Determine the (x, y) coordinate at the center of the cell enclosing the given text.  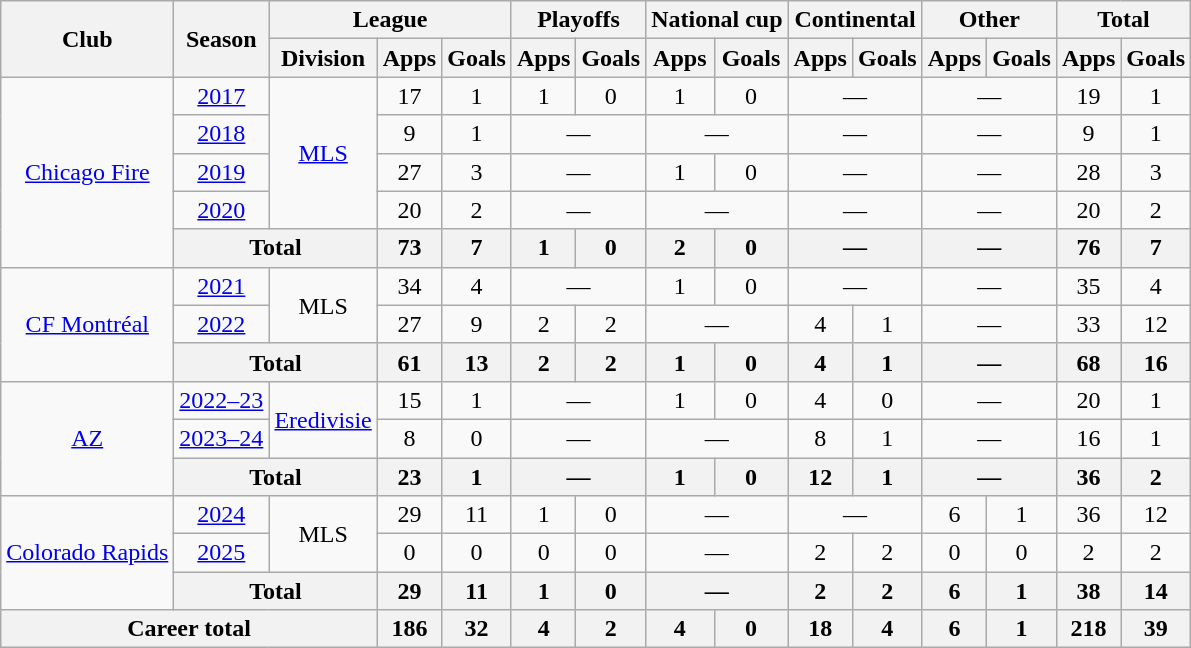
13 (477, 362)
Season (222, 39)
68 (1088, 362)
2020 (222, 210)
39 (1156, 629)
14 (1156, 591)
33 (1088, 324)
18 (820, 629)
Other (989, 20)
Career total (189, 629)
2024 (222, 515)
32 (477, 629)
2021 (222, 286)
2022–23 (222, 400)
Colorado Rapids (88, 553)
Continental (855, 20)
2025 (222, 553)
2018 (222, 134)
National cup (717, 20)
2022 (222, 324)
League (390, 20)
Club (88, 39)
17 (409, 96)
AZ (88, 438)
186 (409, 629)
23 (409, 477)
76 (1088, 248)
15 (409, 400)
38 (1088, 591)
61 (409, 362)
2023–24 (222, 438)
35 (1088, 286)
2019 (222, 172)
19 (1088, 96)
Chicago Fire (88, 172)
73 (409, 248)
34 (409, 286)
2017 (222, 96)
218 (1088, 629)
CF Montréal (88, 324)
Division (323, 58)
Eredivisie (323, 419)
Playoffs (578, 20)
28 (1088, 172)
